Search for the cell housing the specified text and yield its (X, Y) center coordinate. 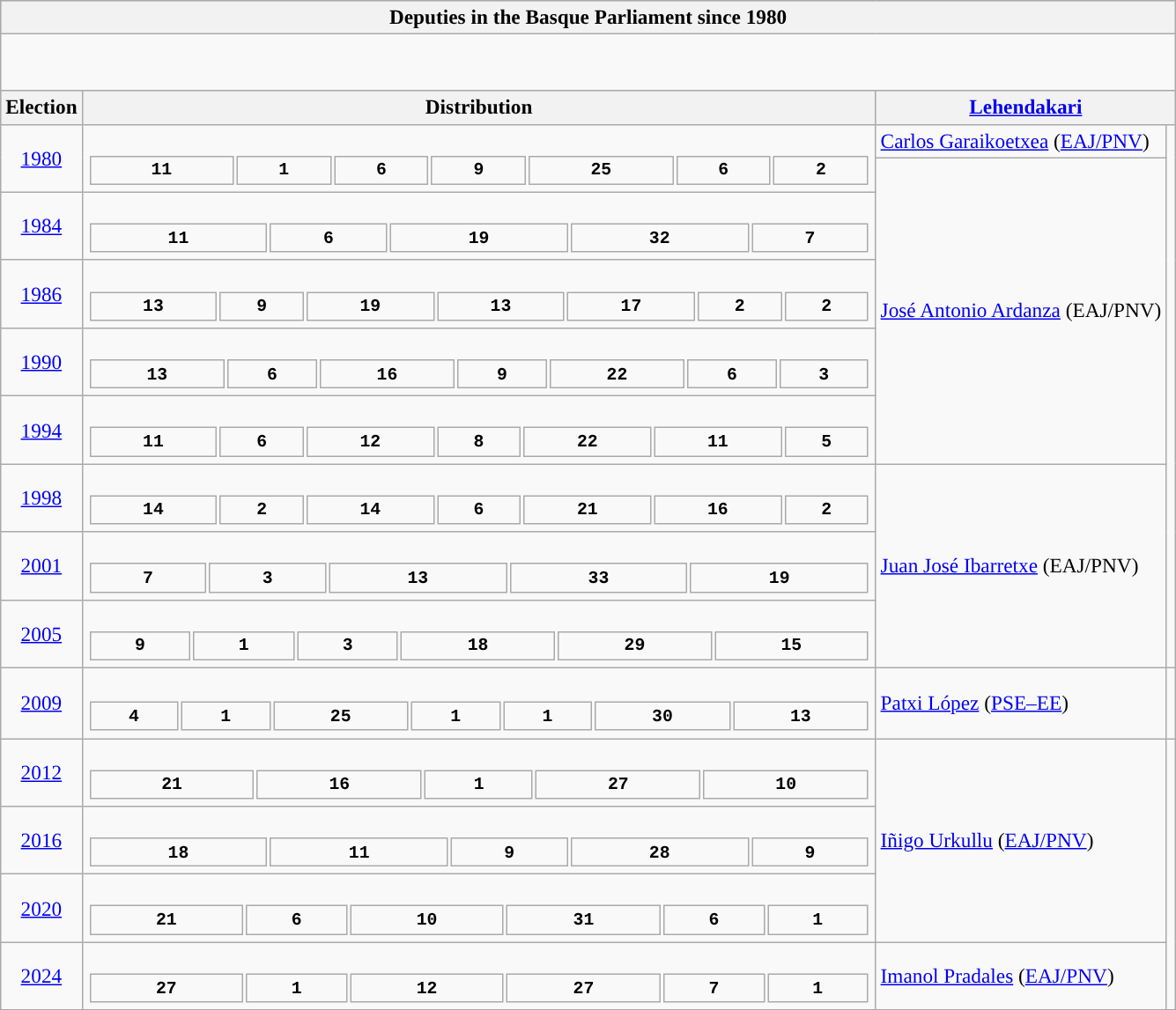
Imanol Pradales (EAJ/PNV) (1020, 976)
15 (791, 645)
Distribution (479, 107)
1984 (41, 225)
Juan José Ibarretxe (EAJ/PNV) (1020, 565)
2001 (41, 565)
31 (583, 919)
27 1 12 27 7 1 (479, 976)
17 (631, 305)
28 (660, 852)
Lehendakari (1025, 107)
2012 (41, 771)
Iñigo Urkullu (EAJ/PNV) (1020, 840)
13 6 16 9 22 6 3 (479, 361)
5 (826, 442)
18 11 9 28 9 (479, 840)
1986 (41, 294)
11 6 19 32 7 (479, 225)
2009 (41, 703)
José Antonio Ardanza (EAJ/PNV) (1020, 310)
14 2 14 6 21 16 2 (479, 497)
1990 (41, 361)
Patxi López (PSE–EE) (1020, 703)
21 16 1 27 10 (479, 771)
Carlos Garaikoetxea (EAJ/PNV) (1020, 141)
1994 (41, 430)
2020 (41, 907)
13 9 19 13 17 2 2 (479, 294)
1998 (41, 497)
29 (634, 645)
2005 (41, 634)
11 1 6 9 25 6 2 (479, 159)
2024 (41, 976)
33 (598, 578)
Election (41, 107)
4 (134, 715)
1980 (41, 159)
2016 (41, 840)
21 6 10 31 6 1 (479, 907)
9 1 3 18 29 15 (479, 634)
4 1 25 1 1 30 13 (479, 703)
7 3 13 33 19 (479, 565)
32 (660, 238)
30 (662, 715)
Deputies in the Basque Parliament since 1980 (588, 17)
11 6 12 8 22 11 5 (479, 430)
8 (479, 442)
